Determine the (x, y) coordinate at the center of the cell enclosing the given text.  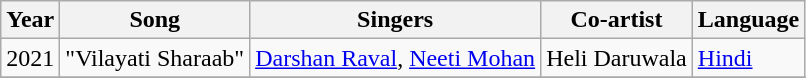
Language (748, 20)
Heli Daruwala (617, 58)
Song (155, 20)
Darshan Raval, Neeti Mohan (396, 58)
Hindi (748, 58)
Co-artist (617, 20)
Year (30, 20)
"Vilayati Sharaab" (155, 58)
2021 (30, 58)
Singers (396, 20)
